Scan for the cell matching the given text and deliver its [X, Y] coordinate at center. 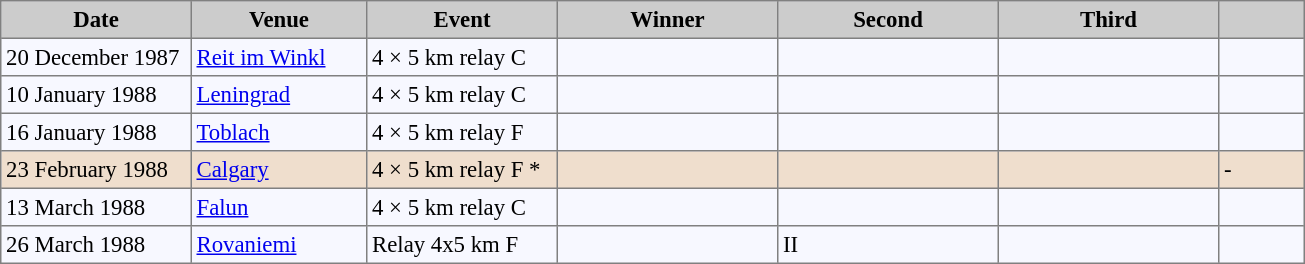
16 January 1988 [96, 132]
Falun [279, 207]
13 March 1988 [96, 207]
Third [1108, 20]
23 February 1988 [96, 170]
- [1262, 170]
Reit im Winkl [279, 57]
II [888, 245]
10 January 1988 [96, 95]
Calgary [279, 170]
Second [888, 20]
Toblach [279, 132]
Venue [279, 20]
20 December 1987 [96, 57]
4 × 5 km relay F [462, 132]
Leningrad [279, 95]
Date [96, 20]
Rovaniemi [279, 245]
Relay 4x5 km F [462, 245]
4 × 5 km relay F * [462, 170]
Winner [667, 20]
Event [462, 20]
26 March 1988 [96, 245]
